Capture the cell that displays the provided text and extract its [X, Y] central coordinate. 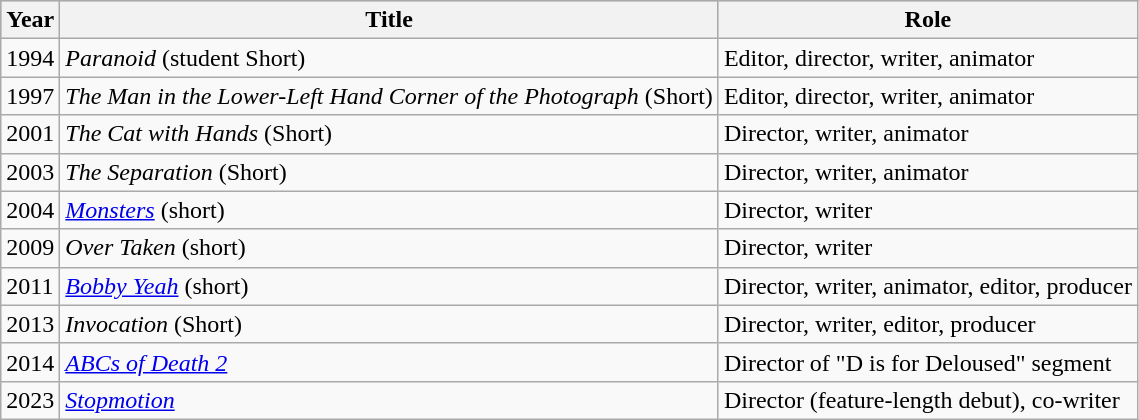
2013 [30, 324]
Role [928, 20]
Director of "D is for Deloused" segment [928, 362]
Monsters (short) [390, 210]
Director, writer, editor, producer [928, 324]
The Separation (Short) [390, 172]
ABCs of Death 2 [390, 362]
Paranoid (student Short) [390, 58]
Director, writer, animator, editor, producer [928, 286]
2011 [30, 286]
2014 [30, 362]
Title [390, 20]
Year [30, 20]
2009 [30, 248]
Bobby Yeah (short) [390, 286]
2001 [30, 134]
2004 [30, 210]
Director (feature-length debut), co-writer [928, 400]
1997 [30, 96]
Stopmotion [390, 400]
Over Taken (short) [390, 248]
The Cat with Hands (Short) [390, 134]
2023 [30, 400]
1994 [30, 58]
The Man in the Lower-Left Hand Corner of the Photograph (Short) [390, 96]
Invocation (Short) [390, 324]
2003 [30, 172]
